Output the (X, Y) coordinate of the center of the cell containing the given text.  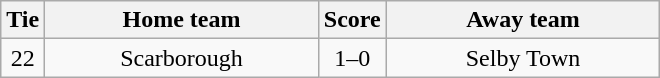
Score (352, 20)
Home team (182, 20)
Selby Town (523, 58)
Tie (23, 20)
Scarborough (182, 58)
1–0 (352, 58)
22 (23, 58)
Away team (523, 20)
